Search for the cell housing the specified text and yield its [x, y] center coordinate. 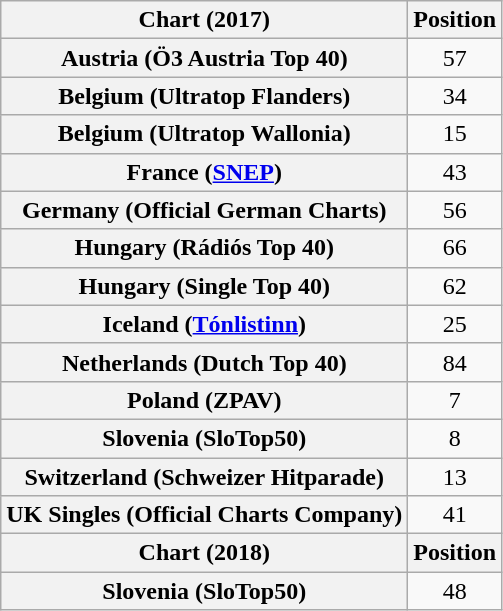
15 [455, 134]
Belgium (Ultratop Flanders) [204, 96]
66 [455, 248]
Hungary (Single Top 40) [204, 286]
UK Singles (Official Charts Company) [204, 515]
7 [455, 400]
25 [455, 324]
34 [455, 96]
Poland (ZPAV) [204, 400]
Belgium (Ultratop Wallonia) [204, 134]
56 [455, 210]
Chart (2018) [204, 553]
Netherlands (Dutch Top 40) [204, 362]
43 [455, 172]
Hungary (Rádiós Top 40) [204, 248]
8 [455, 438]
48 [455, 591]
Austria (Ö3 Austria Top 40) [204, 58]
Iceland (Tónlistinn) [204, 324]
62 [455, 286]
57 [455, 58]
13 [455, 477]
Germany (Official German Charts) [204, 210]
41 [455, 515]
Chart (2017) [204, 20]
Switzerland (Schweizer Hitparade) [204, 477]
84 [455, 362]
France (SNEP) [204, 172]
